Output the [X, Y] coordinate of the center of the cell containing the given text.  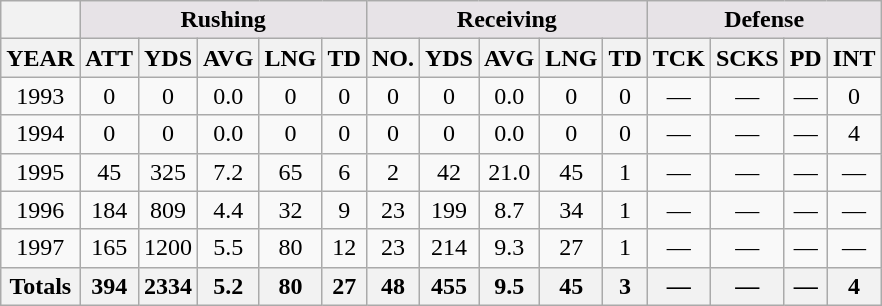
9 [344, 210]
Totals [40, 286]
4.4 [228, 210]
455 [448, 286]
Receiving [506, 20]
INT [854, 58]
2 [392, 172]
1997 [40, 248]
12 [344, 248]
32 [290, 210]
NO. [392, 58]
214 [448, 248]
9.3 [508, 248]
Defense [764, 20]
TCK [678, 58]
325 [168, 172]
34 [572, 210]
YEAR [40, 58]
1996 [40, 210]
65 [290, 172]
Rushing [224, 20]
7.2 [228, 172]
1994 [40, 134]
6 [344, 172]
48 [392, 286]
394 [110, 286]
184 [110, 210]
199 [448, 210]
165 [110, 248]
1993 [40, 96]
5.5 [228, 248]
21.0 [508, 172]
5.2 [228, 286]
3 [625, 286]
SCKS [747, 58]
ATT [110, 58]
9.5 [508, 286]
2334 [168, 286]
1995 [40, 172]
1200 [168, 248]
8.7 [508, 210]
42 [448, 172]
PD [806, 58]
809 [168, 210]
